Return (x, y) of the center of cell containing provided text 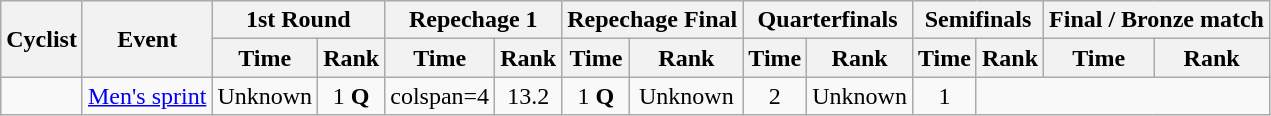
Men's sprint (146, 96)
Quarterfinals (828, 20)
1 (944, 96)
Semifinals (978, 20)
13.2 (528, 96)
2 (775, 96)
colspan=4 (440, 96)
1st Round (298, 20)
Repechage Final (652, 20)
Repechage 1 (474, 20)
Event (146, 39)
Final / Bronze match (1157, 20)
Cyclist (42, 39)
